Determine the (X, Y) coordinate at the center of the cell enclosing the given text.  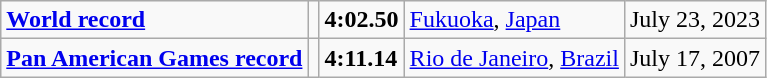
July 17, 2007 (694, 58)
Fukuoka, Japan (514, 20)
4:11.14 (362, 58)
4:02.50 (362, 20)
World record (154, 20)
Rio de Janeiro, Brazil (514, 58)
Pan American Games record (154, 58)
July 23, 2023 (694, 20)
